Output the (X, Y) coordinate of the center of the cell containing the given text.  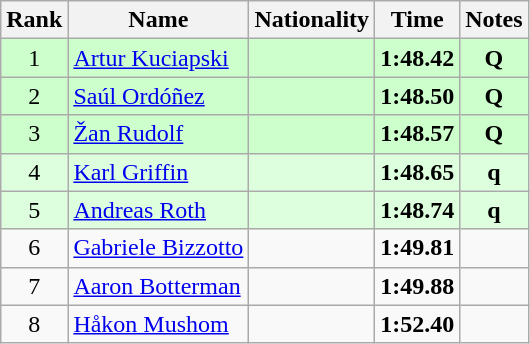
1:48.50 (418, 96)
Rank (34, 20)
6 (34, 248)
1:48.42 (418, 58)
1 (34, 58)
Aaron Botterman (158, 286)
Notes (494, 20)
1:52.40 (418, 324)
Andreas Roth (158, 210)
5 (34, 210)
Saúl Ordóñez (158, 96)
8 (34, 324)
3 (34, 134)
1:49.88 (418, 286)
Žan Rudolf (158, 134)
Artur Kuciapski (158, 58)
Karl Griffin (158, 172)
4 (34, 172)
Name (158, 20)
1:48.65 (418, 172)
Nationality (312, 20)
1:48.57 (418, 134)
Håkon Mushom (158, 324)
1:49.81 (418, 248)
1:48.74 (418, 210)
Gabriele Bizzotto (158, 248)
Time (418, 20)
2 (34, 96)
7 (34, 286)
